From the cell containing the given text, extract its center point as (x, y) coordinate. 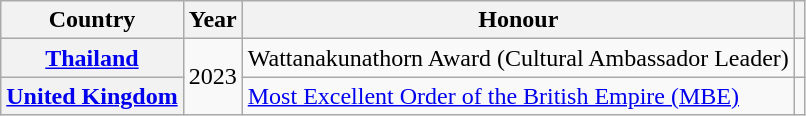
Most Excellent Order of the British Empire (MBE) (518, 96)
Year (212, 20)
Country (92, 20)
2023 (212, 77)
Honour (518, 20)
Thailand (92, 58)
United Kingdom (92, 96)
Wattanakunathorn Award (Cultural Ambassador Leader) (518, 58)
